Output the [x, y] coordinate of the center of the cell containing the given text.  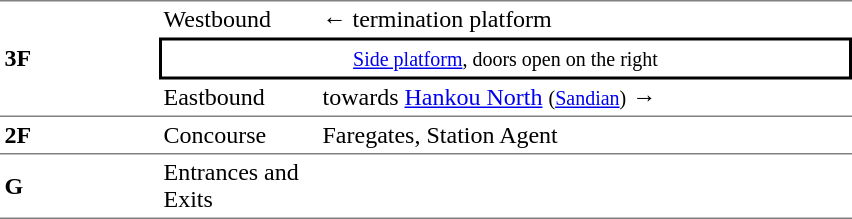
Entrances and Exits [238, 186]
Concourse [238, 136]
3F [80, 58]
Westbound [238, 19]
Eastbound [238, 99]
← termination platform [585, 19]
Side platform, doors open on the right [506, 59]
towards Hankou North (Sandian) → [585, 99]
G [80, 186]
2F [80, 136]
Faregates, Station Agent [585, 136]
